Provide the [x, y] coordinate of the cell's center where the given text is located.  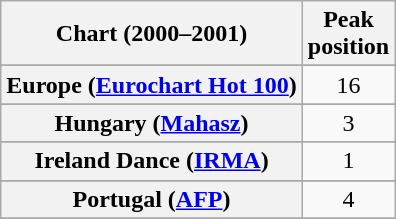
Chart (2000–2001) [152, 34]
Ireland Dance (IRMA) [152, 161]
3 [348, 123]
Peakposition [348, 34]
Europe (Eurochart Hot 100) [152, 85]
4 [348, 199]
16 [348, 85]
Hungary (Mahasz) [152, 123]
1 [348, 161]
Portugal (AFP) [152, 199]
